Return the (x, y) coordinate for the center point of the cell that contains the specified text.  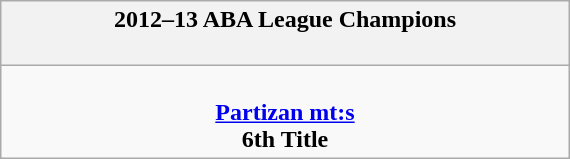
Partizan mt:s6th Title (284, 112)
2012–13 ABA League Champions (284, 34)
